Search for the cell housing the specified text and yield its (X, Y) center coordinate. 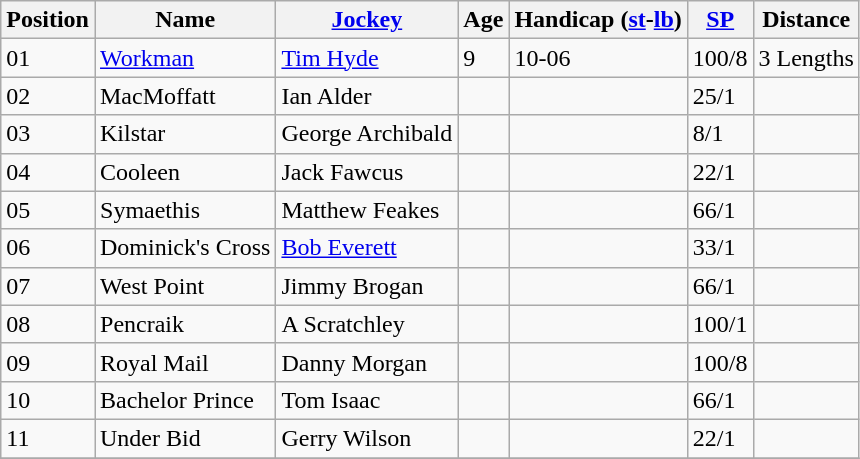
Distance (806, 20)
Danny Morgan (367, 362)
Cooleen (184, 172)
Ian Alder (367, 96)
01 (48, 58)
West Point (184, 286)
Age (484, 20)
MacMoffatt (184, 96)
11 (48, 438)
Jimmy Brogan (367, 286)
Bob Everett (367, 248)
Matthew Feakes (367, 210)
06 (48, 248)
Under Bid (184, 438)
Tim Hyde (367, 58)
08 (48, 324)
George Archibald (367, 134)
Symaethis (184, 210)
04 (48, 172)
07 (48, 286)
3 Lengths (806, 58)
8/1 (720, 134)
02 (48, 96)
Jockey (367, 20)
10-06 (598, 58)
33/1 (720, 248)
Handicap (st-lb) (598, 20)
Workman (184, 58)
Position (48, 20)
9 (484, 58)
Dominick's Cross (184, 248)
Pencraik (184, 324)
A Scratchley (367, 324)
SP (720, 20)
25/1 (720, 96)
Gerry Wilson (367, 438)
Jack Fawcus (367, 172)
Bachelor Prince (184, 400)
10 (48, 400)
100/1 (720, 324)
Name (184, 20)
03 (48, 134)
05 (48, 210)
09 (48, 362)
Kilstar (184, 134)
Tom Isaac (367, 400)
Royal Mail (184, 362)
